Identify which cell holds the provided text, then report its (x, y) central coordinate. 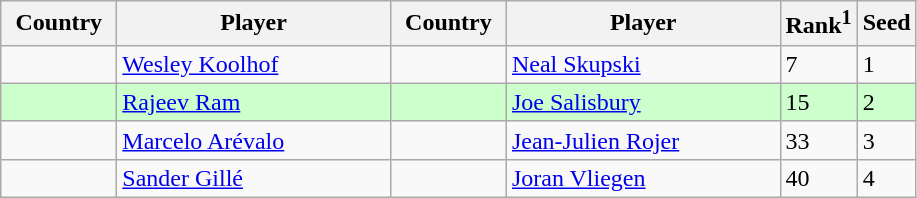
15 (818, 102)
Marcelo Arévalo (254, 140)
Joe Salisbury (643, 102)
1 (886, 64)
3 (886, 140)
33 (818, 140)
Neal Skupski (643, 64)
Jean-Julien Rojer (643, 140)
Joran Vliegen (643, 178)
Seed (886, 24)
Rajeev Ram (254, 102)
2 (886, 102)
Wesley Koolhof (254, 64)
7 (818, 64)
40 (818, 178)
Rank1 (818, 24)
Sander Gillé (254, 178)
4 (886, 178)
